Pinpoint the cell where the given text exists, returning its (x, y) midpoint coordinate. 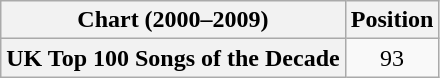
Chart (2000–2009) (173, 20)
UK Top 100 Songs of the Decade (173, 58)
Position (392, 20)
93 (392, 58)
